Search for the cell housing the specified text and yield its (X, Y) center coordinate. 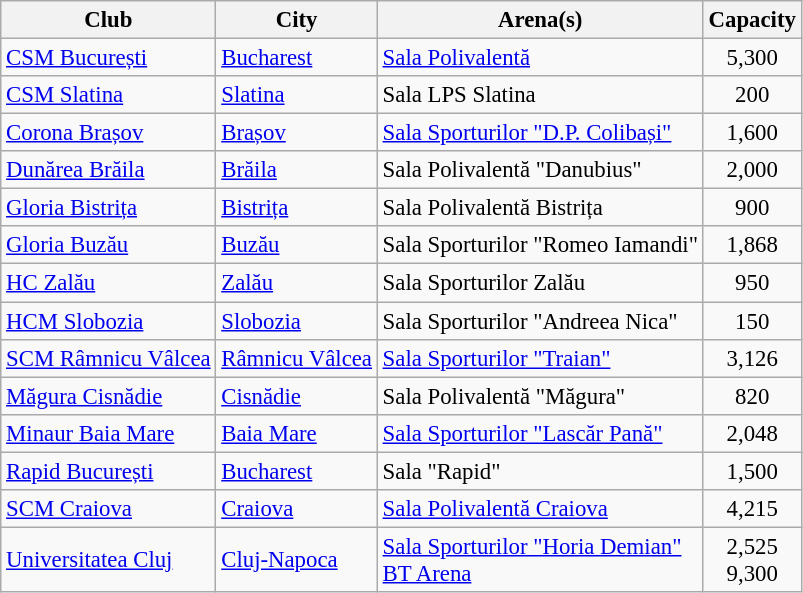
Sala Polivalentă "Măgura" (540, 396)
Baia Mare (296, 433)
SCM Craiova (108, 509)
Minaur Baia Mare (108, 433)
Slatina (296, 95)
Sala Sporturilor "Traian" (540, 358)
Sala Polivalentă "Danubius" (540, 170)
Slobozia (296, 321)
3,126 (752, 358)
Zalău (296, 283)
Cisnădie (296, 396)
Universitatea Cluj (108, 560)
Gloria Buzău (108, 245)
4,215 (752, 509)
City (296, 20)
Sala Polivalentă (540, 58)
Club (108, 20)
950 (752, 283)
150 (752, 321)
Corona Brașov (108, 133)
Buzău (296, 245)
Sala Polivalentă Bistrița (540, 208)
HC Zalău (108, 283)
Sala Polivalentă Craiova (540, 509)
Brașov (296, 133)
Râmnicu Vâlcea (296, 358)
200 (752, 95)
Sala Sporturilor "Horia Demian"BT Arena (540, 560)
5,300 (752, 58)
1,600 (752, 133)
Bistrița (296, 208)
Sala Sporturilor "D.P. Colibași" (540, 133)
Gloria Bistrița (108, 208)
Rapid București (108, 471)
2,048 (752, 433)
Craiova (296, 509)
2,5259,300 (752, 560)
Dunărea Brăila (108, 170)
Sala Sporturilor "Lascăr Pană" (540, 433)
Cluj-Napoca (296, 560)
820 (752, 396)
1,868 (752, 245)
Măgura Cisnădie (108, 396)
CSM București (108, 58)
Sala "Rapid" (540, 471)
1,500 (752, 471)
900 (752, 208)
HCM Slobozia (108, 321)
Sala LPS Slatina (540, 95)
Sala Sporturilor "Andreea Nica" (540, 321)
Sala Sporturilor "Romeo Iamandi" (540, 245)
Arena(s) (540, 20)
Capacity (752, 20)
CSM Slatina (108, 95)
SCM Râmnicu Vâlcea (108, 358)
Sala Sporturilor Zalău (540, 283)
Brăila (296, 170)
2,000 (752, 170)
